For the text-containing cell, return its midpoint in (X, Y) coordinate format. 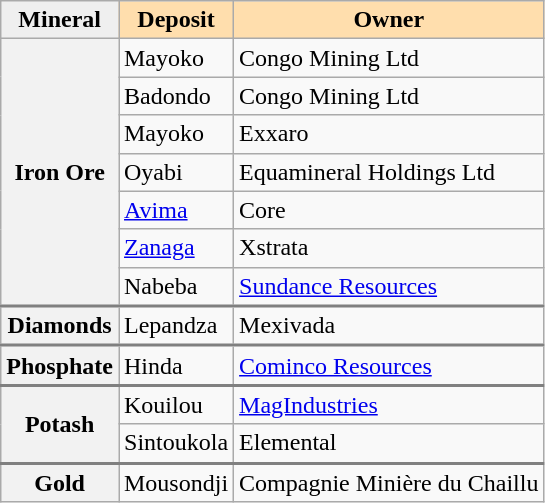
Phosphate (60, 366)
Mineral (60, 20)
Xstrata (389, 248)
Kouilou (176, 404)
Gold (60, 482)
Exxaro (389, 134)
Sundance Resources (389, 286)
Oyabi (176, 172)
Avima (176, 210)
Elemental (389, 444)
Diamonds (60, 326)
Zanaga (176, 248)
Equamineral Holdings Ltd (389, 172)
Owner (389, 20)
Compagnie Minière du Chaillu (389, 482)
Nabeba (176, 286)
Deposit (176, 20)
Lepandza (176, 326)
Sintoukola (176, 444)
Mexivada (389, 326)
Iron Ore (60, 172)
Badondo (176, 96)
Cominco Resources (389, 366)
Core (389, 210)
MagIndustries (389, 404)
Mousondji (176, 482)
Hinda (176, 366)
Potash (60, 424)
